Return [x, y] of the center of cell containing provided text 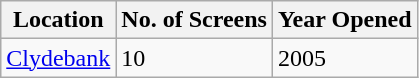
No. of Screens [194, 20]
Year Opened [344, 20]
2005 [344, 58]
Clydebank [58, 58]
Location [58, 20]
10 [194, 58]
